Provide the [x, y] coordinate of the cell's center where the given text is located.  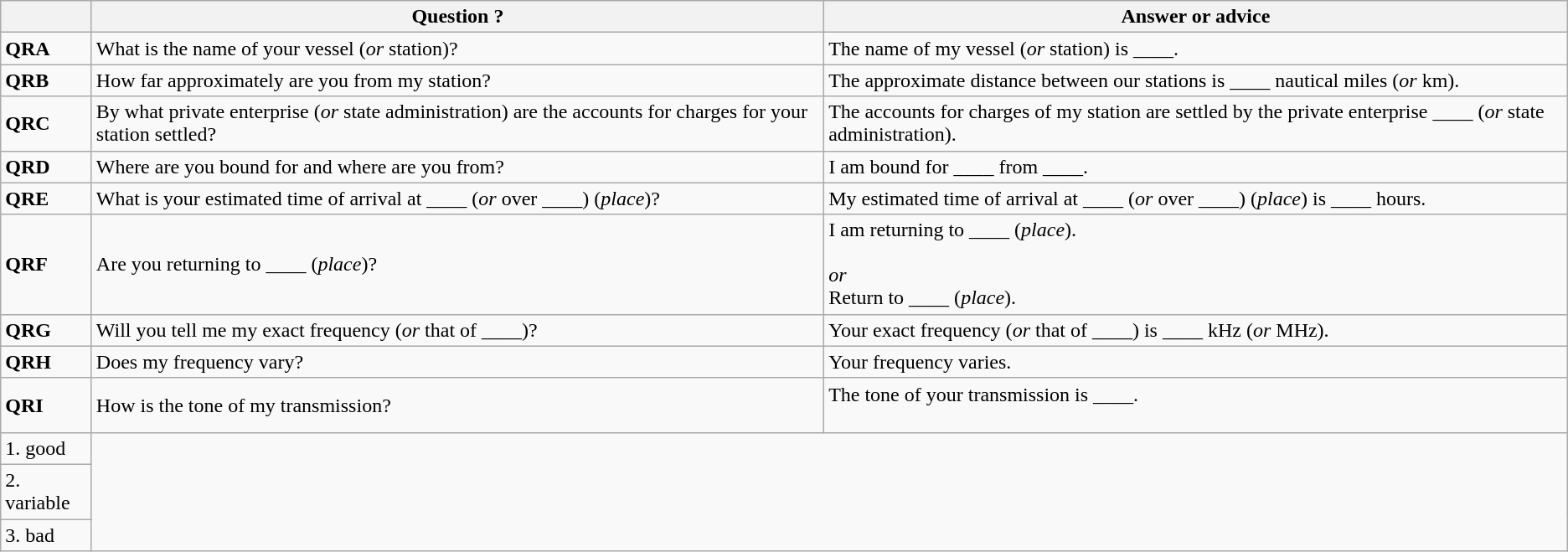
My estimated time of arrival at ____ (or over ____) (place) is ____ hours. [1196, 199]
Will you tell me my exact frequency (or that of ____)? [457, 330]
Does my frequency vary? [457, 362]
What is your estimated time of arrival at ____ (or over ____) (place)? [457, 199]
QRC [47, 124]
3. bad [47, 535]
QRD [47, 167]
Your frequency varies. [1196, 362]
The tone of your transmission is ____. [1196, 405]
Your exact frequency (or that of ____) is ____ kHz (or MHz). [1196, 330]
The accounts for charges of my station are settled by the private enterprise ____ (or state administration). [1196, 124]
Answer or advice [1196, 17]
QRH [47, 362]
I am bound for ____ from ____. [1196, 167]
By what private enterprise (or state administration) are the accounts for charges for your station settled? [457, 124]
How is the tone of my transmission? [457, 405]
QRE [47, 199]
QRI [47, 405]
QRF [47, 265]
How far approximately are you from my station? [457, 80]
Are you returning to ____ (place)? [457, 265]
QRA [47, 49]
1. good [47, 448]
Question ? [457, 17]
I am returning to ____ (place). or Return to ____ (place). [1196, 265]
QRG [47, 330]
What is the name of your vessel (or station)? [457, 49]
QRB [47, 80]
Where are you bound for and where are you from? [457, 167]
The approximate distance between our stations is ____ nautical miles (or km). [1196, 80]
The name of my vessel (or station) is ____. [1196, 49]
2. variable [47, 491]
